Capture the cell that displays the provided text and extract its [X, Y] central coordinate. 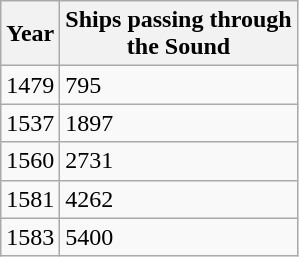
Ships passing throughthe Sound [178, 34]
5400 [178, 237]
Year [30, 34]
1560 [30, 161]
1479 [30, 85]
4262 [178, 199]
1581 [30, 199]
1537 [30, 123]
2731 [178, 161]
795 [178, 85]
1583 [30, 237]
1897 [178, 123]
